Identify which cell holds the provided text, then report its (X, Y) central coordinate. 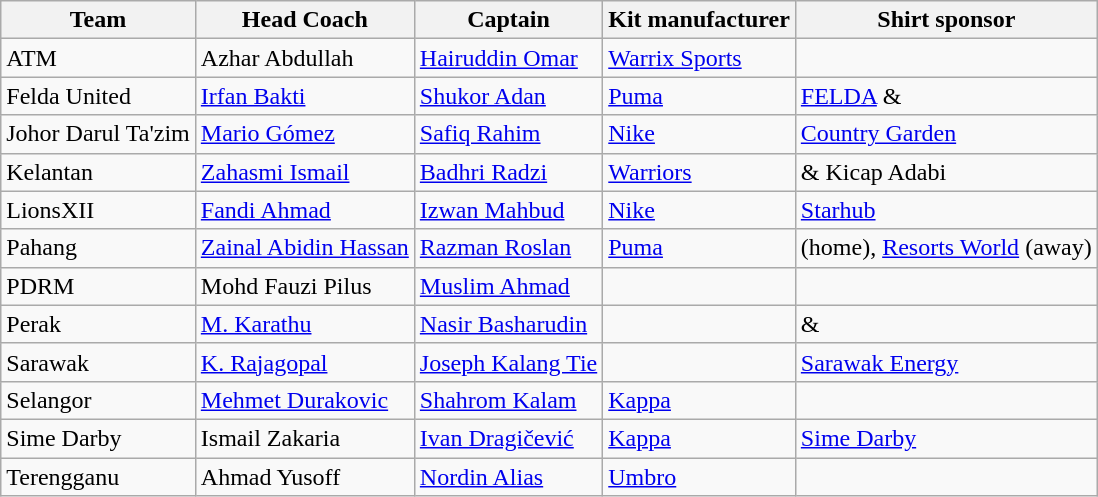
& (946, 324)
Nordin Alias (508, 477)
Head Coach (304, 20)
Selangor (98, 400)
Kelantan (98, 172)
Ismail Zakaria (304, 438)
Irfan Bakti (304, 96)
Joseph Kalang Tie (508, 362)
M. Karathu (304, 324)
Shukor Adan (508, 96)
Shahrom Kalam (508, 400)
Umbro (700, 477)
Country Garden (946, 134)
Perak (98, 324)
FELDA & (946, 96)
Felda United (98, 96)
Razman Roslan (508, 248)
Azhar Abdullah (304, 58)
LionsXII (98, 210)
Terengganu (98, 477)
Warriors (700, 172)
Mehmet Durakovic (304, 400)
Captain (508, 20)
& Kicap Adabi (946, 172)
Sarawak (98, 362)
K. Rajagopal (304, 362)
Zahasmi Ismail (304, 172)
Mario Gómez (304, 134)
Sarawak Energy (946, 362)
Starhub (946, 210)
Shirt sponsor (946, 20)
Zainal Abidin Hassan (304, 248)
PDRM (98, 286)
Muslim Ahmad (508, 286)
Mohd Fauzi Pilus (304, 286)
Hairuddin Omar (508, 58)
Warrix Sports (700, 58)
Ivan Dragičević (508, 438)
Nasir Basharudin (508, 324)
Johor Darul Ta'zim (98, 134)
ATM (98, 58)
Team (98, 20)
Safiq Rahim (508, 134)
Fandi Ahmad (304, 210)
Kit manufacturer (700, 20)
(home), Resorts World (away) (946, 248)
Badhri Radzi (508, 172)
Pahang (98, 248)
Ahmad Yusoff (304, 477)
Izwan Mahbud (508, 210)
